Find where the given text appears and provide that cell's center as [x, y] coordinate. 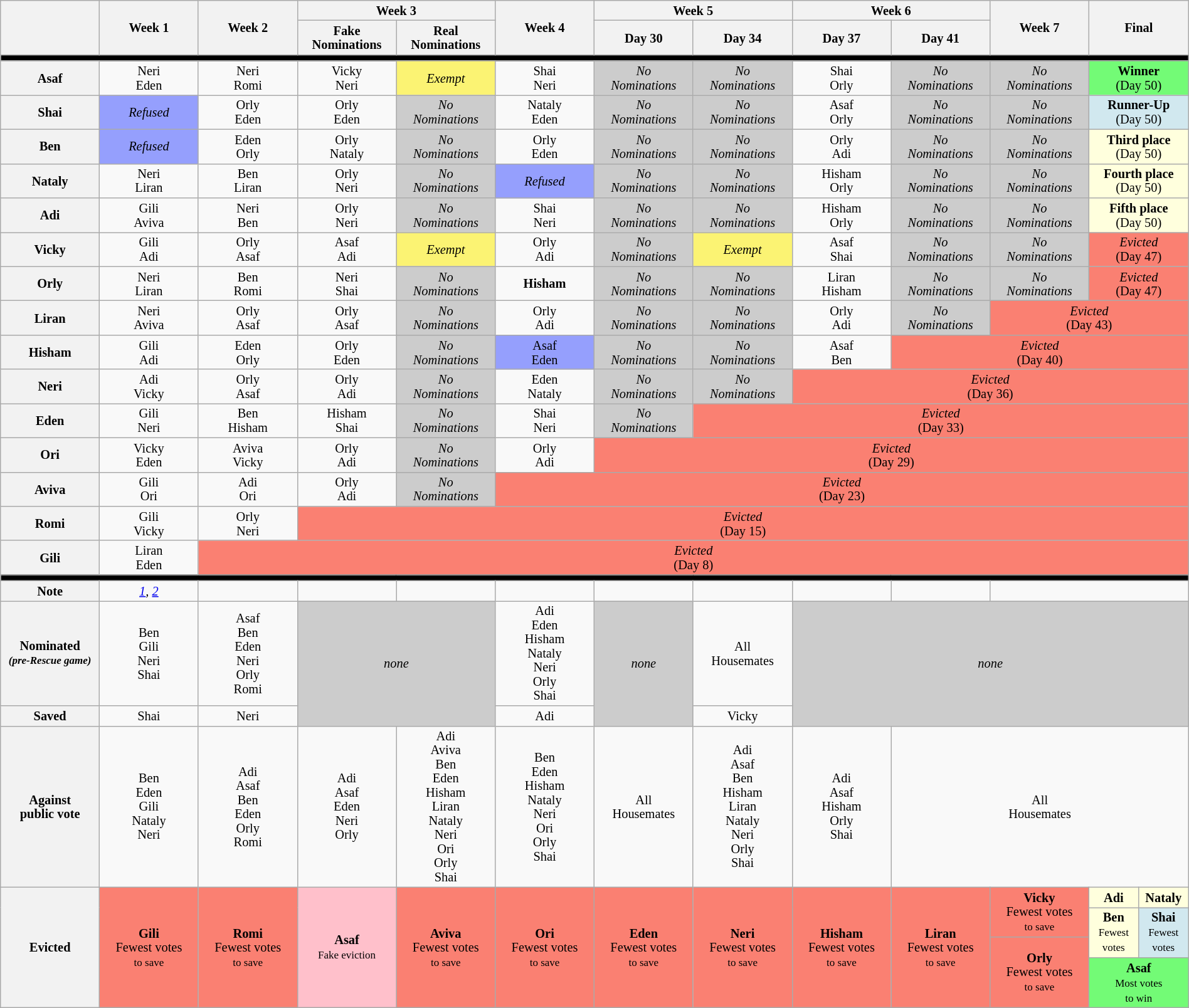
Evicted(Day 36) [990, 386]
AvivaVicky [248, 455]
Evicted(Day 33) [941, 420]
AdiAsafEdenNeriOrly [347, 806]
AsafAdi [347, 249]
NeriFewest votesto save [742, 947]
Asaf [50, 78]
RomiFewest votesto save [248, 947]
Evicted(Day 23) [842, 489]
1, 2 [149, 591]
Gili [50, 558]
Fifth place(Day 50) [1139, 214]
AdiAsafBenEdenOrlyRomi [248, 806]
Evicted(Day 29) [891, 455]
BenRomi [248, 283]
NatalyEden [545, 112]
LiranFewest votesto save [941, 947]
BenGiliNeriShai [149, 653]
Week 1 [149, 28]
Winner(Day 50) [1139, 78]
GiliNeri [149, 420]
Evicted(Day 40) [1040, 352]
AvivaFewest votesto save [446, 947]
NeriShai [347, 283]
Evicted(Day 15) [742, 523]
EdenNataly [545, 386]
Evicted [50, 947]
Day 37 [842, 38]
LiranHisham [842, 283]
Aviva [50, 489]
NeriEden [149, 78]
BenFewest votes [1114, 932]
OrlyFewest votesto save [1040, 972]
Runner-Up(Day 50) [1139, 112]
AsafBen [842, 352]
NeriRomi [248, 78]
Day 41 [941, 38]
Orly [50, 283]
EdenFewest votesto save [643, 947]
VickyNeri [347, 78]
Week 6 [891, 10]
Week 4 [545, 28]
AsafShai [842, 249]
GiliFewest votesto save [149, 947]
VickyEden [149, 455]
Romi [50, 523]
AsafEden [545, 352]
Week 5 [693, 10]
OrlyNataly [347, 147]
Day 34 [742, 38]
Third place(Day 50) [1139, 147]
NeriAviva [149, 317]
AdiAsafBenHishamLiranNatalyNeriOrlyShai [742, 806]
HishamShai [347, 420]
Week 2 [248, 28]
GiliOri [149, 489]
AdiEdenHishamNatalyNeriOrlyShai [545, 653]
Fourth place(Day 50) [1139, 181]
Evicted(Day 43) [1090, 317]
Final [1139, 28]
Ben [50, 147]
AsafBenEdenNeriOrlyRomi [248, 653]
GiliAviva [149, 214]
Saved [50, 716]
Note [50, 591]
AdiAvivaBenEdenHishamLiranNatalyNeriOriOrlyShai [446, 806]
NeriBen [248, 214]
BenHisham [248, 420]
AdiVicky [149, 386]
Fake Nominations [347, 38]
Liran [50, 317]
Week 3 [396, 10]
AdiAsafHishamOrlyShai [842, 806]
Eden [50, 420]
VickyFewest votesto save [1040, 911]
Ori [50, 455]
AsafFake eviction [347, 947]
AsafMost votesto win [1139, 982]
Againstpublic vote [50, 806]
BenEdenGiliNatalyNeri [149, 806]
Week 7 [1040, 28]
GiliVicky [149, 523]
AdiOri [248, 489]
AsafOrly [842, 112]
Real Nominations [446, 38]
Nominated(pre-Rescue game) [50, 653]
BenLiran [248, 181]
Evicted(Day 8) [694, 558]
Day 30 [643, 38]
OriFewest votesto save [545, 947]
HishamFewest votesto save [842, 947]
LiranEden [149, 558]
ShaiFewest votes [1163, 932]
BenEdenHishamNatalyNeriOriOrlyShai [545, 806]
ShaiOrly [842, 78]
